Provide the (x, y) coordinate of the cell's center where the given text is located.  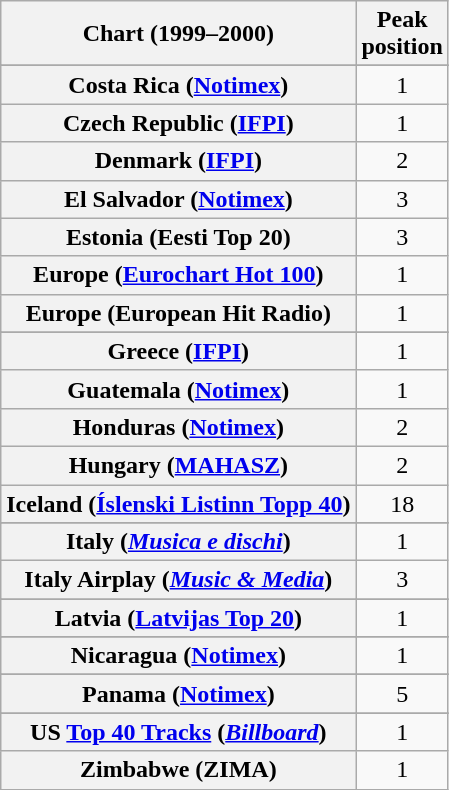
Peakposition (402, 34)
Costa Rica (Notimex) (178, 85)
Nicaragua (Notimex) (178, 656)
5 (402, 694)
Latvia (Latvijas Top 20) (178, 618)
Denmark (IFPI) (178, 161)
Iceland (Íslenski Listinn Topp 40) (178, 503)
Panama (Notimex) (178, 694)
Honduras (Notimex) (178, 427)
Estonia (Eesti Top 20) (178, 237)
18 (402, 503)
Italy (Musica e dischi) (178, 542)
Chart (1999–2000) (178, 34)
Guatemala (Notimex) (178, 389)
El Salvador (Notimex) (178, 199)
Hungary (MAHASZ) (178, 465)
Greece (IFPI) (178, 351)
Europe (European Hit Radio) (178, 313)
Zimbabwe (ZIMA) (178, 770)
Italy Airplay (Music & Media) (178, 580)
US Top 40 Tracks (Billboard) (178, 732)
Europe (Eurochart Hot 100) (178, 275)
Czech Republic (IFPI) (178, 123)
